Determine the [X, Y] coordinate at the center of the cell enclosing the given text.  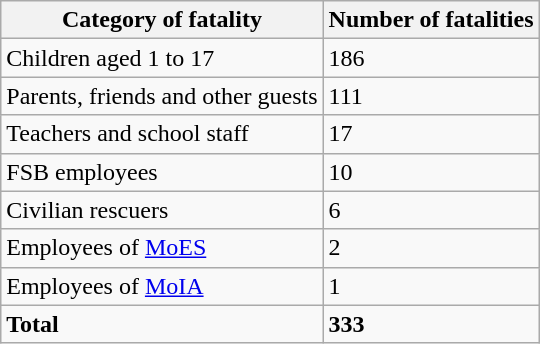
2 [431, 248]
Employees of MoIA [162, 286]
Civilian rescuers [162, 210]
1 [431, 286]
186 [431, 58]
Category of fatality [162, 20]
Teachers and school staff [162, 134]
10 [431, 172]
Employees of MoES [162, 248]
Children aged 1 to 17 [162, 58]
FSB employees [162, 172]
17 [431, 134]
6 [431, 210]
Parents, friends and other guests [162, 96]
333 [431, 324]
111 [431, 96]
Number of fatalities [431, 20]
Total [162, 324]
